Extract the [x, y] coordinate from the center of the cell holding the provided text.  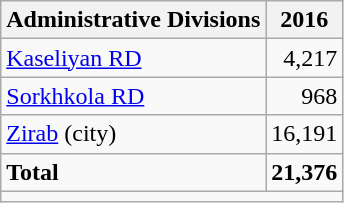
2016 [304, 20]
Zirab (city) [134, 134]
Total [134, 172]
21,376 [304, 172]
Kaseliyan RD [134, 58]
4,217 [304, 58]
Sorkhkola RD [134, 96]
968 [304, 96]
Administrative Divisions [134, 20]
16,191 [304, 134]
